Output the [X, Y] coordinate of the center of the cell containing the given text.  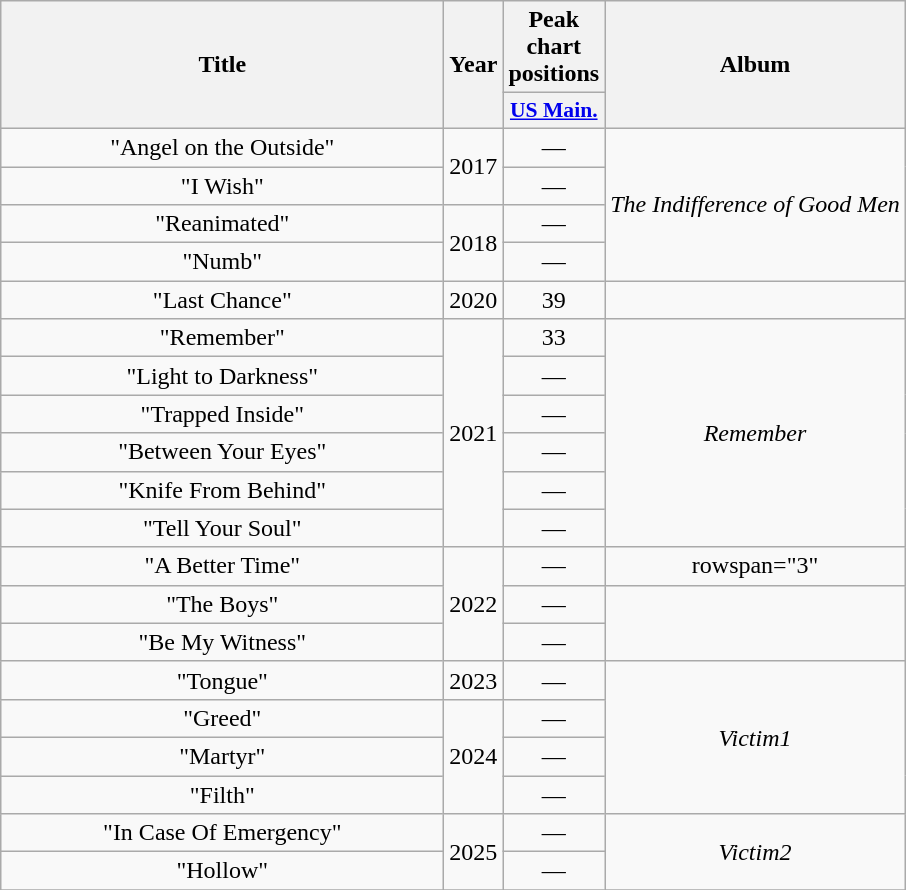
US Main. [554, 111]
"Knife From Behind" [222, 490]
"A Better Time" [222, 566]
Year [474, 65]
"Trapped Inside" [222, 414]
Victim1 [756, 737]
"Last Chance" [222, 300]
"The Boys" [222, 604]
"Hollow" [222, 871]
"Remember" [222, 338]
Remember [756, 433]
"Greed" [222, 718]
"Tell Your Soul" [222, 528]
2021 [474, 433]
"Light to Darkness" [222, 376]
2023 [474, 680]
39 [554, 300]
"Angel on the Outside" [222, 147]
Victim2 [756, 852]
"In Case Of Emergency" [222, 833]
Peak chart positions [554, 47]
2018 [474, 243]
Title [222, 65]
rowspan="3" [756, 566]
2020 [474, 300]
"Be My Witness" [222, 642]
2022 [474, 604]
"Tongue" [222, 680]
"I Wish" [222, 185]
"Reanimated" [222, 224]
"Filth" [222, 795]
Album [756, 65]
"Numb" [222, 262]
33 [554, 338]
The Indifference of Good Men [756, 204]
"Martyr" [222, 756]
"Between Your Eyes" [222, 452]
2025 [474, 852]
2024 [474, 756]
2017 [474, 166]
